Return the [x, y] coordinate for the center point of the cell that contains the specified text.  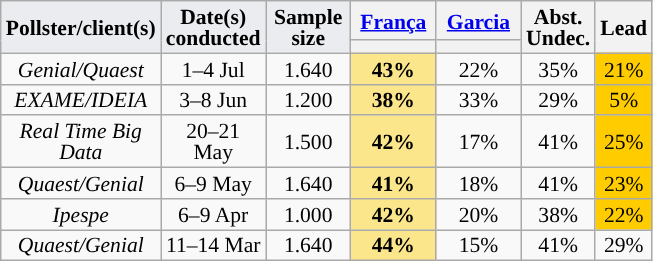
33% [478, 100]
Garcia [478, 20]
11–14 Mar [214, 246]
18% [478, 184]
Lead [624, 27]
44% [394, 246]
Samplesize [308, 27]
Genial/Quaest [81, 68]
6–9 Apr [214, 214]
35% [558, 68]
17% [478, 142]
1–4 Jul [214, 68]
França [394, 20]
Pollster/client(s) [81, 27]
3–8 Jun [214, 100]
23% [624, 184]
21% [624, 68]
20% [478, 214]
1.500 [308, 142]
Real Time Big Data [81, 142]
5% [624, 100]
1.000 [308, 214]
Ipespe [81, 214]
6–9 May [214, 184]
Abst.Undec. [558, 27]
15% [478, 246]
43% [394, 68]
EXAME/IDEIA [81, 100]
25% [624, 142]
20–21 May [214, 142]
1.200 [308, 100]
Date(s)conducted [214, 27]
